Identify which cell holds the provided text, then report its (x, y) central coordinate. 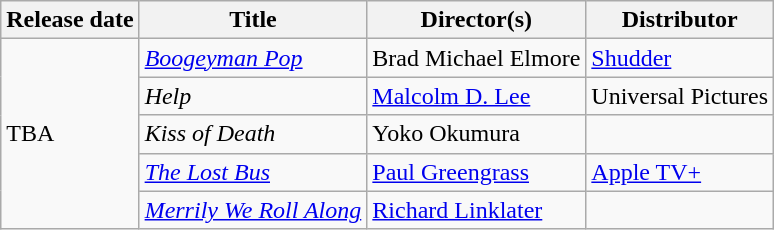
Apple TV+ (680, 172)
Merrily We Roll Along (253, 210)
Shudder (680, 58)
Director(s) (476, 20)
TBA (70, 134)
Richard Linklater (476, 210)
Yoko Okumura (476, 134)
Boogeyman Pop (253, 58)
Release date (70, 20)
Distributor (680, 20)
Malcolm D. Lee (476, 96)
Kiss of Death (253, 134)
Brad Michael Elmore (476, 58)
The Lost Bus (253, 172)
Paul Greengrass (476, 172)
Title (253, 20)
Universal Pictures (680, 96)
Help (253, 96)
